For the text-containing cell, return its midpoint in (X, Y) coordinate format. 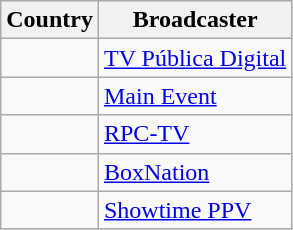
Showtime PPV (194, 210)
Country (50, 20)
TV Pública Digital (194, 58)
Main Event (194, 96)
Broadcaster (194, 20)
RPC-TV (194, 134)
BoxNation (194, 172)
